Output the [X, Y] coordinate of the center of the cell containing the given text.  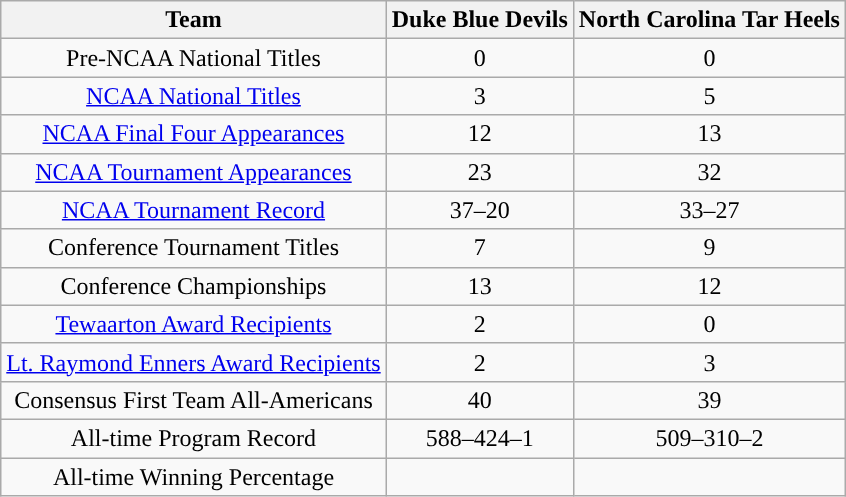
588–424–1 [480, 438]
Conference Tournament Titles [194, 248]
40 [480, 400]
Tewaarton Award Recipients [194, 324]
NCAA National Titles [194, 96]
32 [709, 172]
7 [480, 248]
North Carolina Tar Heels [709, 20]
Pre-NCAA National Titles [194, 58]
Duke Blue Devils [480, 20]
39 [709, 400]
Conference Championships [194, 286]
509–310–2 [709, 438]
33–27 [709, 210]
37–20 [480, 210]
9 [709, 248]
23 [480, 172]
Team [194, 20]
All-time Winning Percentage [194, 477]
Lt. Raymond Enners Award Recipients [194, 362]
5 [709, 96]
NCAA Tournament Record [194, 210]
All-time Program Record [194, 438]
NCAA Final Four Appearances [194, 134]
NCAA Tournament Appearances [194, 172]
Consensus First Team All-Americans [194, 400]
